From the cell containing the given text, extract its center point as (X, Y) coordinate. 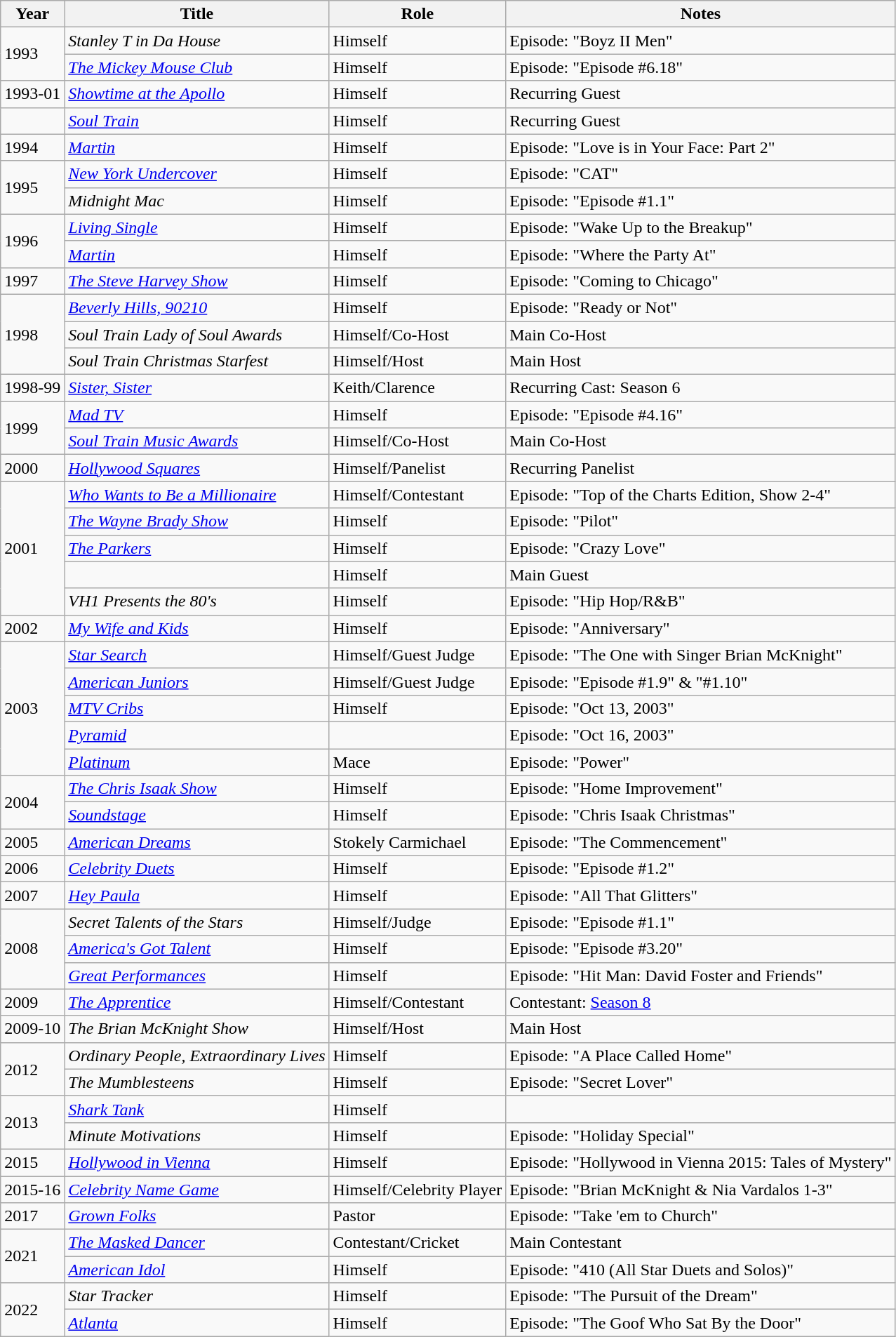
Himself/Celebrity Player (417, 1190)
Secret Talents of the Stars (196, 922)
2007 (32, 896)
2009-10 (32, 1029)
1998-99 (32, 388)
Star Tracker (196, 1296)
Role (417, 14)
Main Contestant (700, 1243)
Pyramid (196, 735)
Himself/Judge (417, 922)
2012 (32, 1069)
Beverly Hills, 90210 (196, 307)
2022 (32, 1310)
Episode: "Ready or Not" (700, 307)
Sister, Sister (196, 388)
Episode: "Episode #3.20" (700, 949)
Keith/Clarence (417, 388)
Episode: "The Pursuit of the Dream" (700, 1296)
2013 (32, 1122)
America's Got Talent (196, 949)
Episode: "The Goof Who Sat By the Door" (700, 1323)
1999 (32, 428)
1993-01 (32, 94)
Celebrity Name Game (196, 1190)
Celebrity Duets (196, 869)
The Mumblesteens (196, 1082)
1994 (32, 147)
Episode: "410 (All Star Duets and Solos)" (700, 1270)
Episode: "Brian McKnight & Nia Vardalos 1-3" (700, 1190)
Ordinary People, Extraordinary Lives (196, 1056)
Episode: "Secret Lover" (700, 1082)
Showtime at the Apollo (196, 94)
Episode: "Power" (700, 761)
Platinum (196, 761)
Recurring Cast: Season 6 (700, 388)
Episode: "Hit Man: David Foster and Friends" (700, 976)
New York Undercover (196, 174)
Episode: "Episode #6.18" (700, 67)
2015 (32, 1162)
Episode: "Top of the Charts Edition, Show 2-4" (700, 495)
The Wayne Brady Show (196, 521)
Episode: "Coming to Chicago" (700, 281)
Soundstage (196, 816)
The Chris Isaak Show (196, 789)
2021 (32, 1256)
Episode: "Wake Up to the Breakup" (700, 227)
2015-16 (32, 1190)
The Apprentice (196, 1002)
Year (32, 14)
1995 (32, 187)
Episode: "Oct 13, 2003" (700, 708)
My Wife and Kids (196, 628)
Midnight Mac (196, 201)
The Brian McKnight Show (196, 1029)
Hollywood in Vienna (196, 1162)
The Masked Dancer (196, 1243)
Episode: "Episode #1.9" & "#1.10" (700, 681)
Star Search (196, 655)
Episode: "Chris Isaak Christmas" (700, 816)
Contestant: Season 8 (700, 1002)
Soul Train Music Awards (196, 441)
Himself/Panelist (417, 468)
The Mickey Mouse Club (196, 67)
Episode: "CAT" (700, 174)
Great Performances (196, 976)
2000 (32, 468)
American Juniors (196, 681)
Contestant/Cricket (417, 1243)
Episode: "The One with Singer Brian McKnight" (700, 655)
2003 (32, 708)
Living Single (196, 227)
Episode: "Hip Hop/R&B" (700, 601)
Episode: "All That Glitters" (700, 896)
Episode: "Take 'em to Church" (700, 1216)
Mace (417, 761)
Soul Train Christmas Starfest (196, 361)
VH1 Presents the 80's (196, 601)
1998 (32, 334)
Episode: "Crazy Love" (700, 548)
2004 (32, 802)
2006 (32, 869)
2009 (32, 1002)
Title (196, 14)
Pastor (417, 1216)
Soul Train Lady of Soul Awards (196, 335)
2017 (32, 1216)
1997 (32, 281)
Episode: "Episode #4.16" (700, 415)
1996 (32, 241)
The Parkers (196, 548)
Episode: "Boyz II Men" (700, 41)
American Idol (196, 1270)
Episode: "Pilot" (700, 521)
Notes (700, 14)
Grown Folks (196, 1216)
Episode: "Episode #1.2" (700, 869)
The Steve Harvey Show (196, 281)
American Dreams (196, 842)
Episode: "Hollywood in Vienna 2015: Tales of Mystery" (700, 1162)
Soul Train (196, 121)
Episode: "Holiday Special" (700, 1136)
Atlanta (196, 1323)
Shark Tank (196, 1109)
Stanley T in Da House (196, 41)
2008 (32, 949)
Who Wants to Be a Millionaire (196, 495)
Episode: "A Place Called Home" (700, 1056)
Recurring Panelist (700, 468)
2002 (32, 628)
1993 (32, 54)
Episode: "Home Improvement" (700, 789)
Episode: "Anniversary" (700, 628)
Episode: "Oct 16, 2003" (700, 735)
Stokely Carmichael (417, 842)
Episode: "Where the Party At" (700, 254)
Hey Paula (196, 896)
Main Guest (700, 575)
Episode: "Love is in Your Face: Part 2" (700, 147)
Hollywood Squares (196, 468)
MTV Cribs (196, 708)
Minute Motivations (196, 1136)
Mad TV (196, 415)
2005 (32, 842)
2001 (32, 548)
Episode: "The Commencement" (700, 842)
